Pinpoint the cell where the given text exists, returning its [x, y] midpoint coordinate. 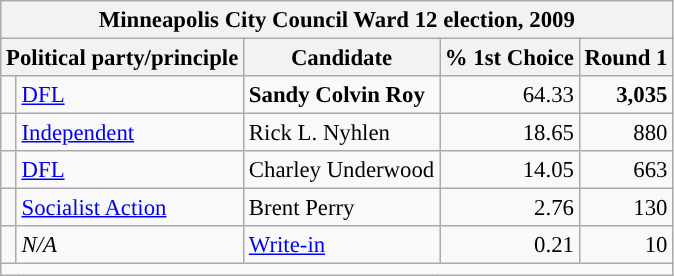
Rick L. Nyhlen [342, 133]
10 [626, 245]
Political party/principle [122, 58]
3,035 [626, 95]
Write-in [342, 245]
64.33 [510, 95]
Brent Perry [342, 208]
% 1st Choice [510, 58]
880 [626, 133]
N/A [130, 245]
2.76 [510, 208]
Charley Underwood [342, 170]
14.05 [510, 170]
Sandy Colvin Roy [342, 95]
Socialist Action [130, 208]
130 [626, 208]
663 [626, 170]
Round 1 [626, 58]
Minneapolis City Council Ward 12 election, 2009 [337, 20]
0.21 [510, 245]
Independent [130, 133]
18.65 [510, 133]
Candidate [342, 58]
